Capture the cell that displays the provided text and extract its (X, Y) central coordinate. 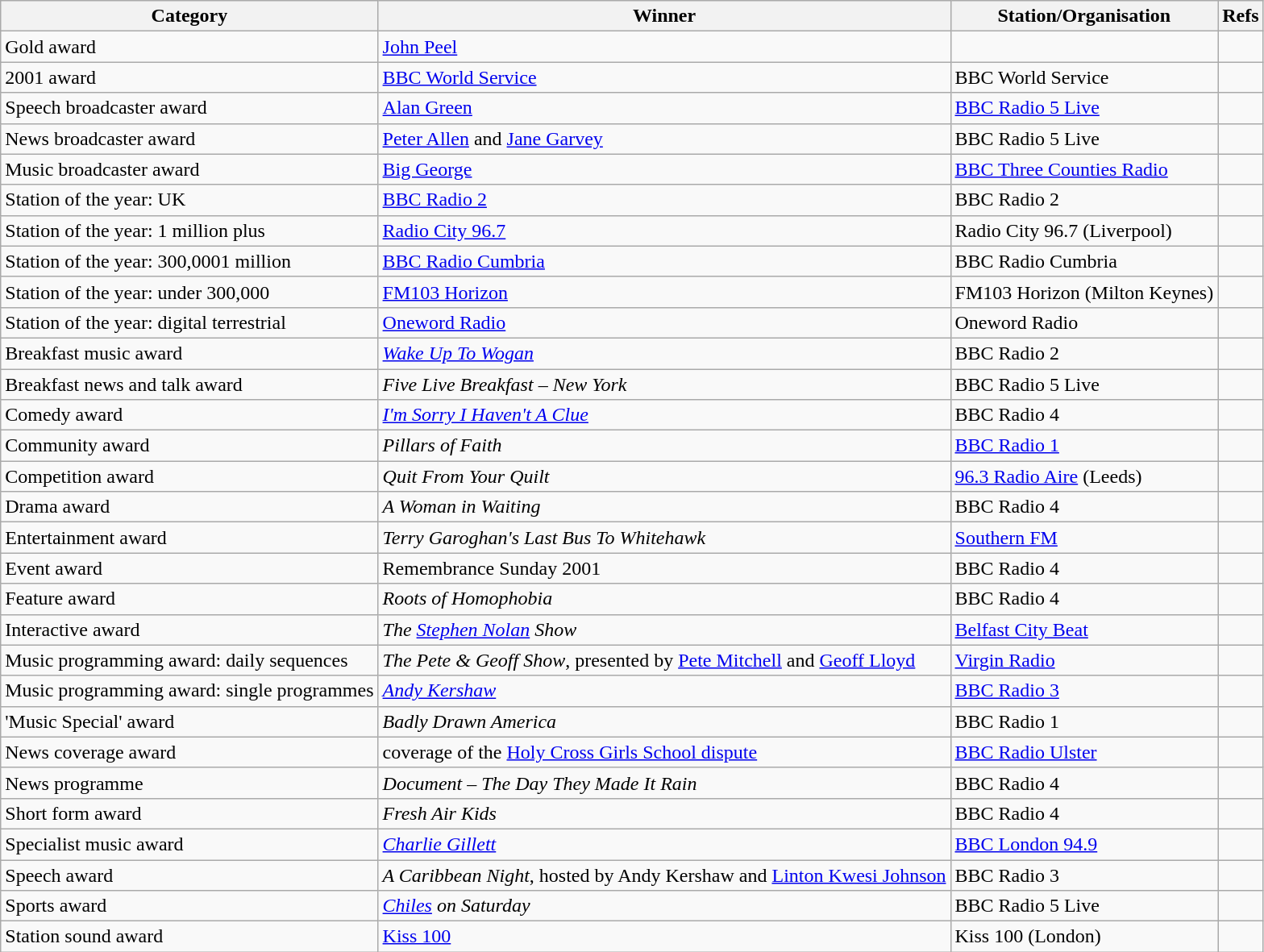
Radio City 96.7 (Liverpool) (1084, 231)
Station of the year: digital terrestrial (189, 322)
Category (189, 16)
Specialist music award (189, 844)
Virgin Radio (1084, 660)
Kiss 100 (London) (1084, 937)
Community award (189, 446)
A Woman in Waiting (664, 507)
Alan Green (664, 108)
BBC Radio Ulster (1084, 752)
Music programming award: single programmes (189, 691)
Roots of Homophobia (664, 599)
Pillars of Faith (664, 446)
Charlie Gillett (664, 844)
2001 award (189, 77)
The Stephen Nolan Show (664, 630)
News programme (189, 783)
I'm Sorry I Haven't A Clue (664, 415)
Comedy award (189, 415)
Chiles on Saturday (664, 906)
Radio City 96.7 (664, 231)
Music broadcaster award (189, 169)
FM103 Horizon (664, 292)
Badly Drawn America (664, 721)
Station/Organisation (1084, 16)
Andy Kershaw (664, 691)
Feature award (189, 599)
Southern FM (1084, 538)
Sports award (189, 906)
Big George (664, 169)
Event award (189, 568)
Music programming award: daily sequences (189, 660)
BBC London 94.9 (1084, 844)
Remembrance Sunday 2001 (664, 568)
Station of the year: UK (189, 200)
Interactive award (189, 630)
Competition award (189, 476)
Short form award (189, 813)
Five Live Breakfast – New York (664, 385)
Fresh Air Kids (664, 813)
Refs (1241, 16)
Wake Up To Wogan (664, 353)
96.3 Radio Aire (Leeds) (1084, 476)
The Pete & Geoff Show, presented by Pete Mitchell and Geoff Lloyd (664, 660)
coverage of the Holy Cross Girls School dispute (664, 752)
Document – The Day They Made It Rain (664, 783)
Gold award (189, 47)
Station of the year: 300,0001 million (189, 261)
Speech broadcaster award (189, 108)
Station of the year: 1 million plus (189, 231)
BBC Three Counties Radio (1084, 169)
News coverage award (189, 752)
Breakfast music award (189, 353)
John Peel (664, 47)
A Caribbean Night, hosted by Andy Kershaw and Linton Kwesi Johnson (664, 875)
Winner (664, 16)
Drama award (189, 507)
Kiss 100 (664, 937)
'Music Special' award (189, 721)
Breakfast news and talk award (189, 385)
Station sound award (189, 937)
News broadcaster award (189, 139)
Speech award (189, 875)
Terry Garoghan's Last Bus To Whitehawk (664, 538)
Station of the year: under 300,000 (189, 292)
Peter Allen and Jane Garvey (664, 139)
Quit From Your Quilt (664, 476)
Belfast City Beat (1084, 630)
FM103 Horizon (Milton Keynes) (1084, 292)
Entertainment award (189, 538)
